For the text-containing cell, return its midpoint in [x, y] coordinate format. 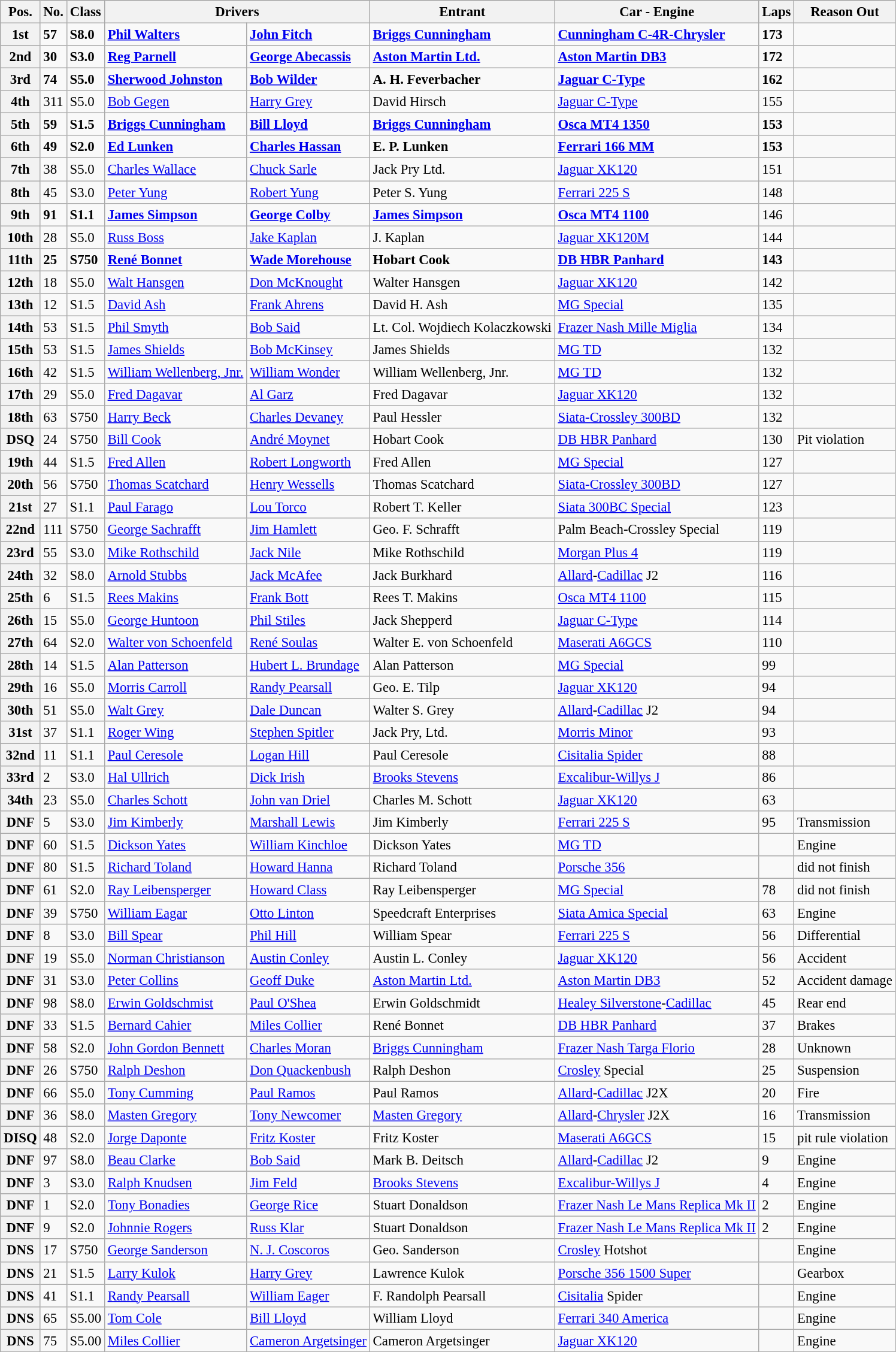
3rd [20, 80]
13th [20, 305]
38 [53, 170]
6 [53, 597]
Rear end [844, 1003]
57 [53, 35]
George Colby [308, 214]
pit rule violation [844, 1138]
172 [776, 57]
Pos. [20, 12]
28th [20, 665]
Rees Makins [175, 597]
91 [53, 214]
Bob Gegen [175, 102]
Robert Longworth [308, 462]
97 [53, 1160]
John Gordon Bennett [175, 1048]
134 [776, 327]
59 [53, 125]
116 [776, 575]
5th [20, 125]
Crosley Special [656, 1070]
31st [20, 733]
Mark B. Deitsch [462, 1160]
George Sachrafft [175, 530]
Jorge Daponte [175, 1138]
Paul Hessler [462, 418]
Reg Parnell [175, 57]
Bernard Cahier [175, 1026]
42 [53, 372]
142 [776, 282]
Ferrari 166 MM [656, 147]
Class [85, 12]
Differential [844, 935]
20th [20, 485]
26th [20, 620]
Morris Minor [656, 733]
Suspension [844, 1070]
Charles M. Schott [462, 800]
110 [776, 643]
311 [53, 102]
65 [53, 1318]
Tom Cole [175, 1318]
David H. Ash [462, 305]
J. Kaplan [462, 237]
162 [776, 80]
55 [53, 552]
1st [20, 35]
George Huntoon [175, 620]
Entrant [462, 12]
Crosley Hotshot [656, 1251]
Peter Collins [175, 980]
Walter Hansgen [462, 282]
DSQ [20, 440]
Jack Burkhard [462, 575]
143 [776, 259]
95 [776, 822]
18th [20, 418]
Jaguar XK120M [656, 237]
Tony Cumming [175, 1093]
12 [53, 305]
155 [776, 102]
Walt Hansgen [175, 282]
Walt Grey [175, 710]
86 [776, 778]
Reason Out [844, 12]
Otto Linton [308, 913]
E. P. Lunken [462, 147]
Frazer Nash Mille Miglia [656, 327]
Geo. E. Tilp [462, 688]
25th [20, 597]
Bill Spear [175, 935]
75 [53, 1341]
33 [53, 1026]
Jack Pry Ltd. [462, 170]
Jim Feld [308, 1183]
George Sanderson [175, 1251]
111 [53, 530]
74 [53, 80]
Lawrence Kulok [462, 1273]
Phil Stiles [308, 620]
29th [20, 688]
Peter S. Yung [462, 192]
George Abecassis [308, 57]
123 [776, 507]
44 [53, 462]
173 [776, 35]
Howard Class [308, 890]
Healey Silverstone-Cadillac [656, 1003]
78 [776, 890]
Bob McKinsey [308, 350]
Hubert L. Brundage [308, 665]
148 [776, 192]
Stephen Spitler [308, 733]
Hal Ullrich [175, 778]
19 [53, 958]
Dale Duncan [308, 710]
Charles Moran [308, 1048]
2nd [20, 57]
Laps [776, 12]
Robert Yung [308, 192]
Al Garz [308, 395]
60 [53, 845]
Ed Lunken [175, 147]
Beau Clarke [175, 1160]
Lt. Col. Wojdiech Kolaczkowski [462, 327]
Jake Kaplan [308, 237]
Henry Wessells [308, 485]
Morris Carroll [175, 688]
Walter von Schoenfeld [175, 643]
No. [53, 12]
David Hirsch [462, 102]
Jack Nile [308, 552]
Phil Smyth [175, 327]
16th [20, 372]
David Ash [175, 305]
Arnold Stubbs [175, 575]
Allard-Chrysler J2X [656, 1115]
N. J. Coscoros [308, 1251]
Don McKnought [308, 282]
98 [53, 1003]
32 [53, 575]
Logan Hill [308, 755]
Frazer Nash Targa Florio [656, 1048]
36 [53, 1115]
30th [20, 710]
1 [53, 1205]
Marshall Lewis [308, 822]
Larry Kulok [175, 1273]
10th [20, 237]
48 [53, 1138]
George Rice [308, 1205]
Roger Wing [175, 733]
17 [53, 1251]
Charles Devaney [308, 418]
A. H. Feverbacher [462, 80]
99 [776, 665]
24 [53, 440]
Tony Newcomer [308, 1115]
8 [53, 935]
René Soulas [308, 643]
4 [776, 1183]
Bill Cook [175, 440]
DISQ [20, 1138]
130 [776, 440]
66 [53, 1093]
49 [53, 147]
Bob Wilder [308, 80]
Osca MT4 1350 [656, 125]
Jack Shepperd [462, 620]
Siata Amica Special [656, 913]
24th [20, 575]
135 [776, 305]
Porsche 356 [656, 868]
Siata 300BC Special [656, 507]
34th [20, 800]
John Fitch [308, 35]
20 [776, 1093]
Speedcraft Enterprises [462, 913]
Russ Klar [308, 1228]
André Moynet [308, 440]
Russ Boss [175, 237]
64 [53, 643]
31 [53, 980]
Geo. F. Schrafft [462, 530]
26 [53, 1070]
Gearbox [844, 1273]
58 [53, 1048]
Charles Wallace [175, 170]
Car - Engine [656, 12]
39 [53, 913]
Sherwood Johnston [175, 80]
114 [776, 620]
27th [20, 643]
Erwin Goldschmist [175, 1003]
21st [20, 507]
Lou Torco [308, 507]
8th [20, 192]
Frank Bott [308, 597]
9th [20, 214]
21 [53, 1273]
3 [53, 1183]
Don Quackenbush [308, 1070]
32nd [20, 755]
Dick Irish [308, 778]
Phil Hill [308, 935]
14 [53, 665]
17th [20, 395]
52 [776, 980]
Palm Beach-Crossley Special [656, 530]
23 [53, 800]
William Eagar [175, 913]
41 [53, 1296]
William Wonder [308, 372]
Peter Yung [175, 192]
Fire [844, 1093]
Chuck Sarle [308, 170]
Morgan Plus 4 [656, 552]
6th [20, 147]
Wade Morehouse [308, 259]
80 [53, 868]
Erwin Goldschmidt [462, 1003]
22nd [20, 530]
Paul O'Shea [308, 1003]
F. Randolph Pearsall [462, 1296]
Paul Farago [175, 507]
Charles Schott [175, 800]
Robert T. Keller [462, 507]
John van Driel [308, 800]
Pit violation [844, 440]
4th [20, 102]
27 [53, 507]
Phil Walters [175, 35]
Jack McAfee [308, 575]
William Kinchloe [308, 845]
88 [776, 755]
19th [20, 462]
Charles Hassan [308, 147]
Frank Ahrens [308, 305]
Unknown [844, 1048]
11th [20, 259]
Porsche 356 1500 Super [656, 1273]
115 [776, 597]
William Eager [308, 1296]
Norman Christianson [175, 958]
Walter S. Grey [462, 710]
Austin Conley [308, 958]
12th [20, 282]
51 [53, 710]
Walter E. von Schoenfeld [462, 643]
Jim Hamlett [308, 530]
Howard Hanna [308, 868]
33rd [20, 778]
93 [776, 733]
11 [53, 755]
15th [20, 350]
Allard-Cadillac J2X [656, 1093]
Geoff Duke [308, 980]
Harry Beck [175, 418]
Ralph Knudsen [175, 1183]
Rees T. Makins [462, 597]
Cunningham C-4R-Chrysler [656, 35]
18 [53, 282]
William Spear [462, 935]
Tony Bonadies [175, 1205]
7th [20, 170]
Johnnie Rogers [175, 1228]
Ferrari 340 America [656, 1318]
29 [53, 395]
Geo. Sanderson [462, 1251]
144 [776, 237]
23rd [20, 552]
14th [20, 327]
151 [776, 170]
61 [53, 890]
30 [53, 57]
5 [53, 822]
Drivers [237, 12]
Accident damage [844, 980]
Brakes [844, 1026]
146 [776, 214]
William Lloyd [462, 1318]
Austin L. Conley [462, 958]
Jack Pry, Ltd. [462, 733]
Accident [844, 958]
